Locate the cell with the specified text and output its [x, y] center coordinate. 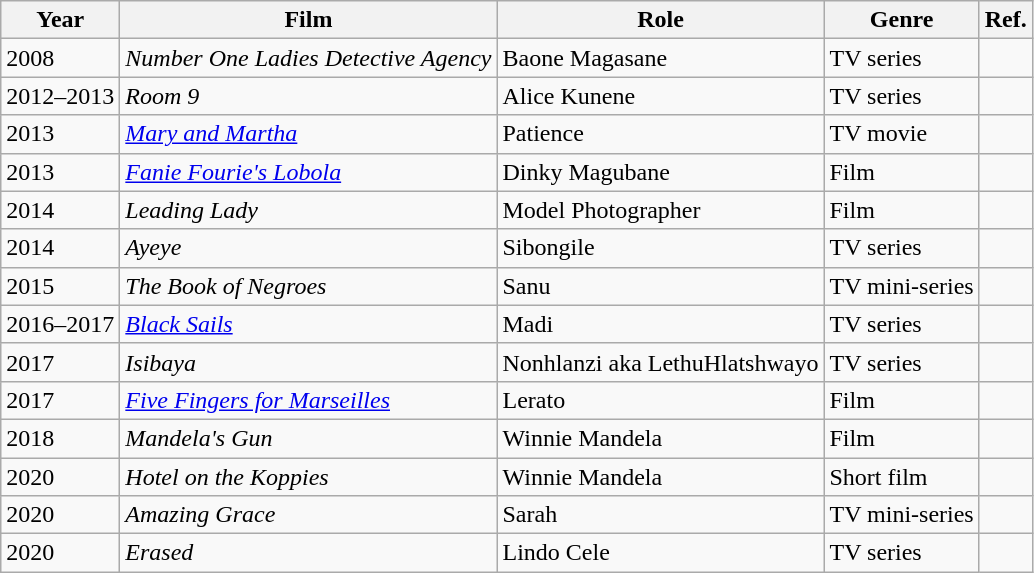
Sibongile [660, 248]
Mary and Martha [308, 134]
Madi [660, 324]
Five Fingers for Marseilles [308, 400]
2018 [60, 438]
Isibaya [308, 362]
Fanie Fourie's Lobola [308, 172]
Ref. [1006, 20]
Leading Lady [308, 210]
The Book of Negroes [308, 286]
Baone Magasane [660, 58]
2015 [60, 286]
Role [660, 20]
Alice Kunene [660, 96]
Amazing Grace [308, 515]
Lindo Cele [660, 553]
Genre [902, 20]
2016–2017 [60, 324]
Dinky Magubane [660, 172]
Erased [308, 553]
Ayeye [308, 248]
Sanu [660, 286]
Black Sails [308, 324]
Mandela's Gun [308, 438]
TV movie [902, 134]
2012–2013 [60, 96]
Nonhlanzi aka LethuHlatshwayo [660, 362]
Hotel on the Koppies [308, 477]
Sarah [660, 515]
Model Photographer [660, 210]
Year [60, 20]
Number One Ladies Detective Agency [308, 58]
Lerato [660, 400]
2008 [60, 58]
Short film [902, 477]
Patience [660, 134]
Room 9 [308, 96]
